Capture the cell that displays the provided text and extract its (X, Y) central coordinate. 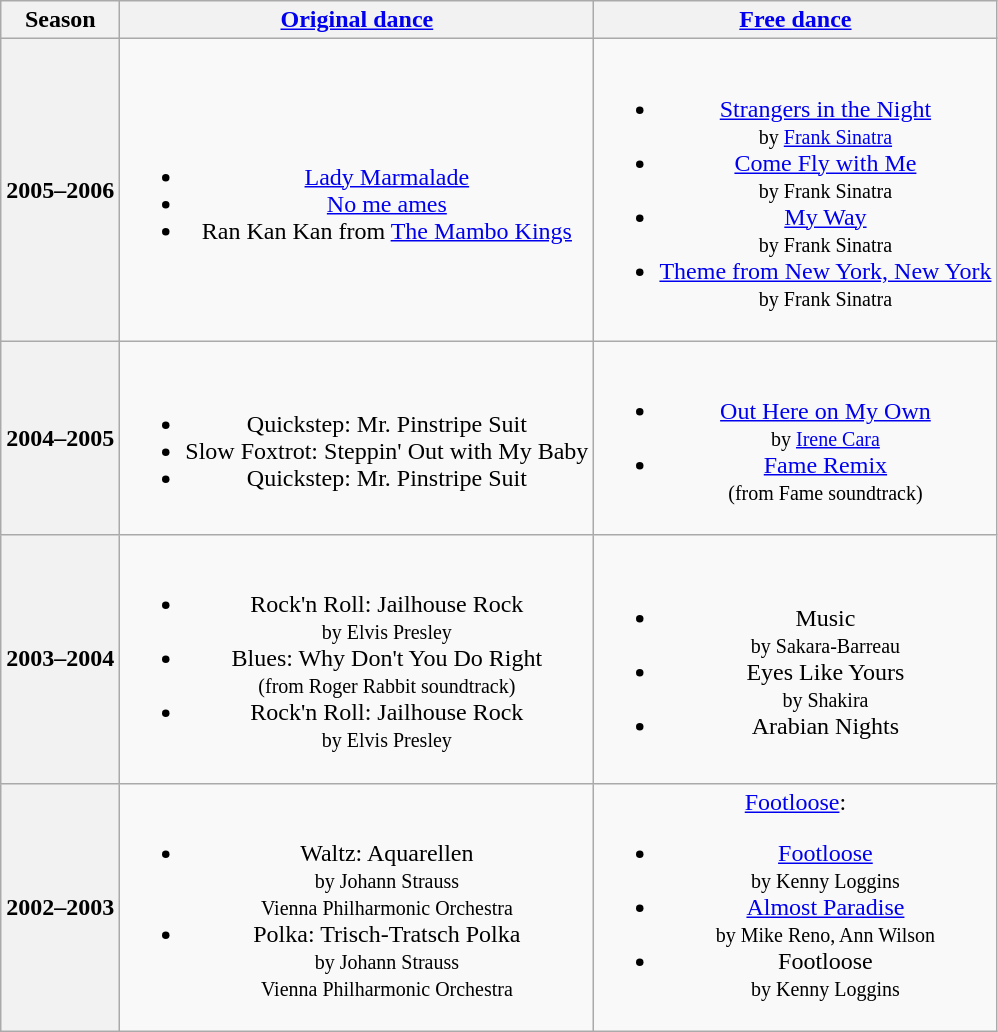
Waltz: Aquarellen by Johann Strauss Vienna Philharmonic Orchestra Polka: Trisch-Tratsch Polka by Johann Strauss Vienna Philharmonic Orchestra (357, 907)
2003–2004 (60, 659)
Season (60, 20)
Quickstep: Mr. Pinstripe SuitSlow Foxtrot: Steppin' Out with My BabyQuickstep: Mr. Pinstripe Suit (357, 438)
2005–2006 (60, 190)
Free dance (796, 20)
Lady MarmaladeNo me amesRan Kan Kan from The Mambo Kings (357, 190)
2002–2003 (60, 907)
Music by Sakara-Barreau Eyes Like Yours by Shakira Arabian Nights (796, 659)
2004–2005 (60, 438)
Footloose:Footloose by Kenny Loggins Almost Paradise by Mike Reno, Ann Wilson Footloose by Kenny Loggins (796, 907)
Strangers in the Night by Frank Sinatra Come Fly with Me by Frank Sinatra My Way by Frank Sinatra Theme from New York, New York by Frank Sinatra (796, 190)
Out Here on My Own by Irene Cara Fame Remix (from Fame soundtrack) (796, 438)
Original dance (357, 20)
